Identify which cell holds the provided text, then report its (x, y) central coordinate. 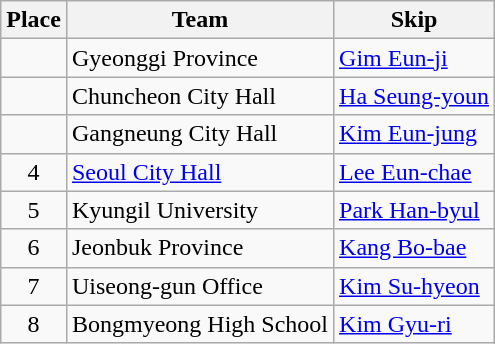
Gangneung City Hall (200, 134)
Kyungil University (200, 210)
Kang Bo-bae (414, 248)
8 (34, 324)
Gyeonggi Province (200, 58)
Park Han-byul (414, 210)
5 (34, 210)
Kim Eun-jung (414, 134)
4 (34, 172)
Place (34, 20)
Uiseong-gun Office (200, 286)
Ha Seung-youn (414, 96)
Jeonbuk Province (200, 248)
Gim Eun-ji (414, 58)
6 (34, 248)
Kim Su-hyeon (414, 286)
Chuncheon City Hall (200, 96)
Seoul City Hall (200, 172)
7 (34, 286)
Kim Gyu-ri (414, 324)
Lee Eun-chae (414, 172)
Bongmyeong High School (200, 324)
Skip (414, 20)
Team (200, 20)
